Locate the cell with the specified text and output its (x, y) center coordinate. 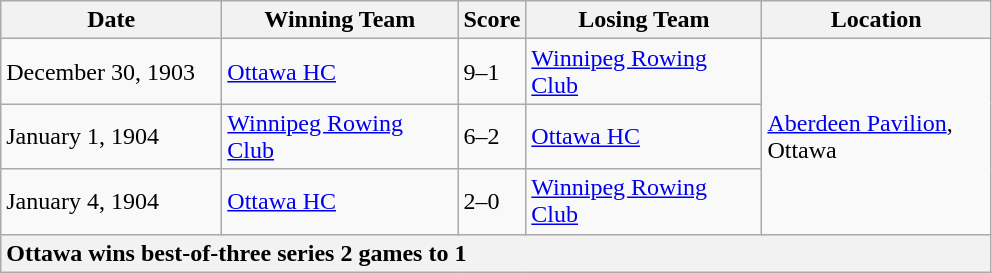
2–0 (492, 202)
Location (876, 20)
6–2 (492, 136)
January 1, 1904 (112, 136)
December 30, 1903 (112, 72)
Score (492, 20)
January 4, 1904 (112, 202)
Winning Team (340, 20)
Losing Team (644, 20)
Ottawa wins best-of-three series 2 games to 1 (496, 253)
Date (112, 20)
Aberdeen Pavilion, Ottawa (876, 136)
9–1 (492, 72)
